From the cell containing the given text, extract its center point as (X, Y) coordinate. 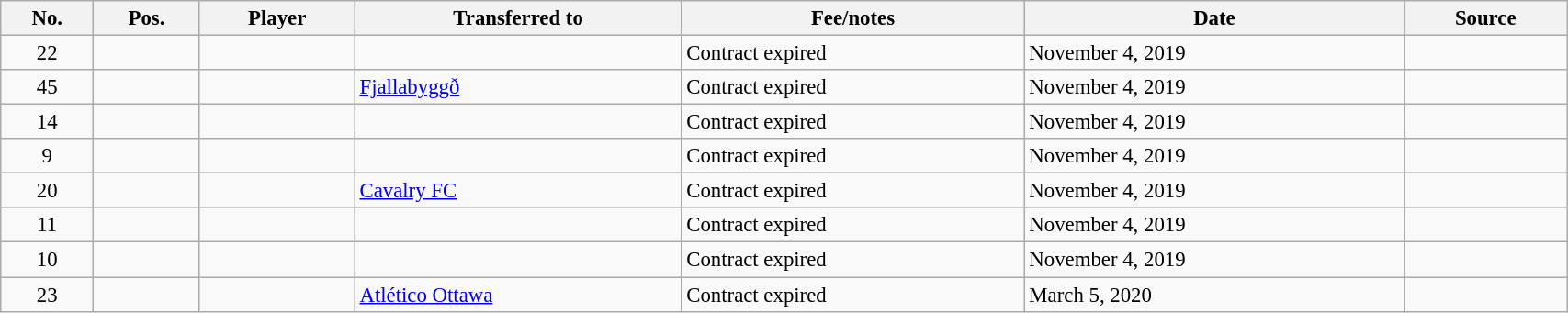
Player (277, 18)
Date (1214, 18)
Source (1486, 18)
Atlético Ottawa (518, 295)
11 (48, 225)
22 (48, 53)
Pos. (147, 18)
Cavalry FC (518, 191)
March 5, 2020 (1214, 295)
23 (48, 295)
9 (48, 156)
10 (48, 260)
No. (48, 18)
Transferred to (518, 18)
Fee/notes (852, 18)
20 (48, 191)
45 (48, 87)
14 (48, 122)
Fjallabyggð (518, 87)
